From the cell containing the given text, extract its center point as [x, y] coordinate. 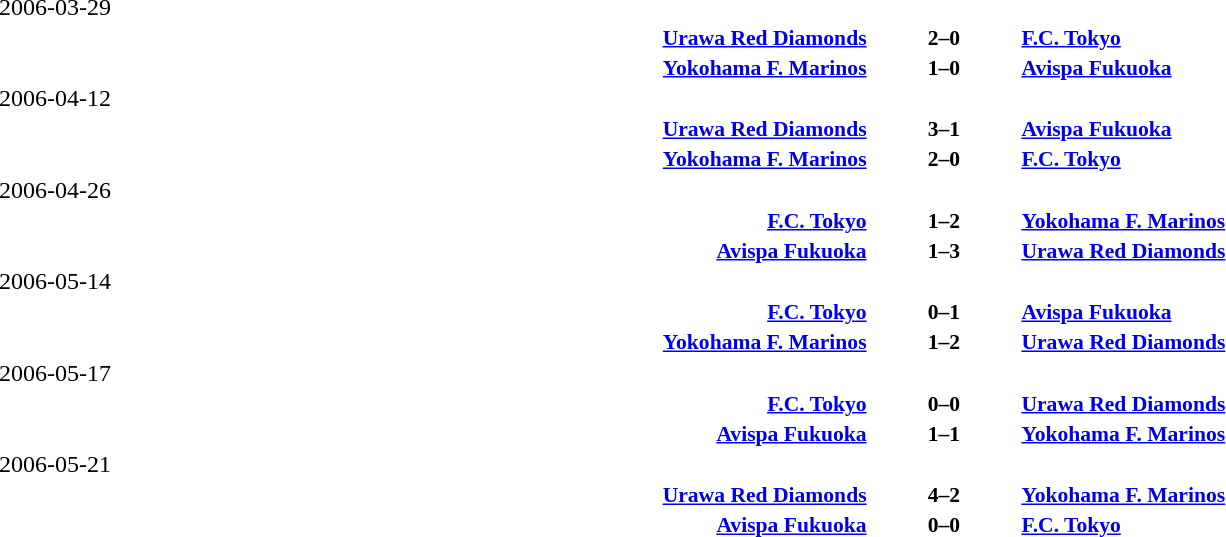
1–0 [944, 68]
1–3 [944, 250]
1–1 [944, 434]
0–0 [944, 404]
3–1 [944, 129]
0–1 [944, 312]
4–2 [944, 495]
